Return the [X, Y] coordinate for the center point of the cell that contains the specified text.  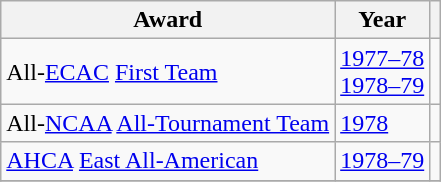
Year [382, 20]
1978 [382, 123]
Award [168, 20]
All-NCAA All-Tournament Team [168, 123]
1977–781978–79 [382, 72]
1978–79 [382, 161]
All-ECAC First Team [168, 72]
AHCA East All-American [168, 161]
